For the text-containing cell, return its midpoint in [X, Y] coordinate format. 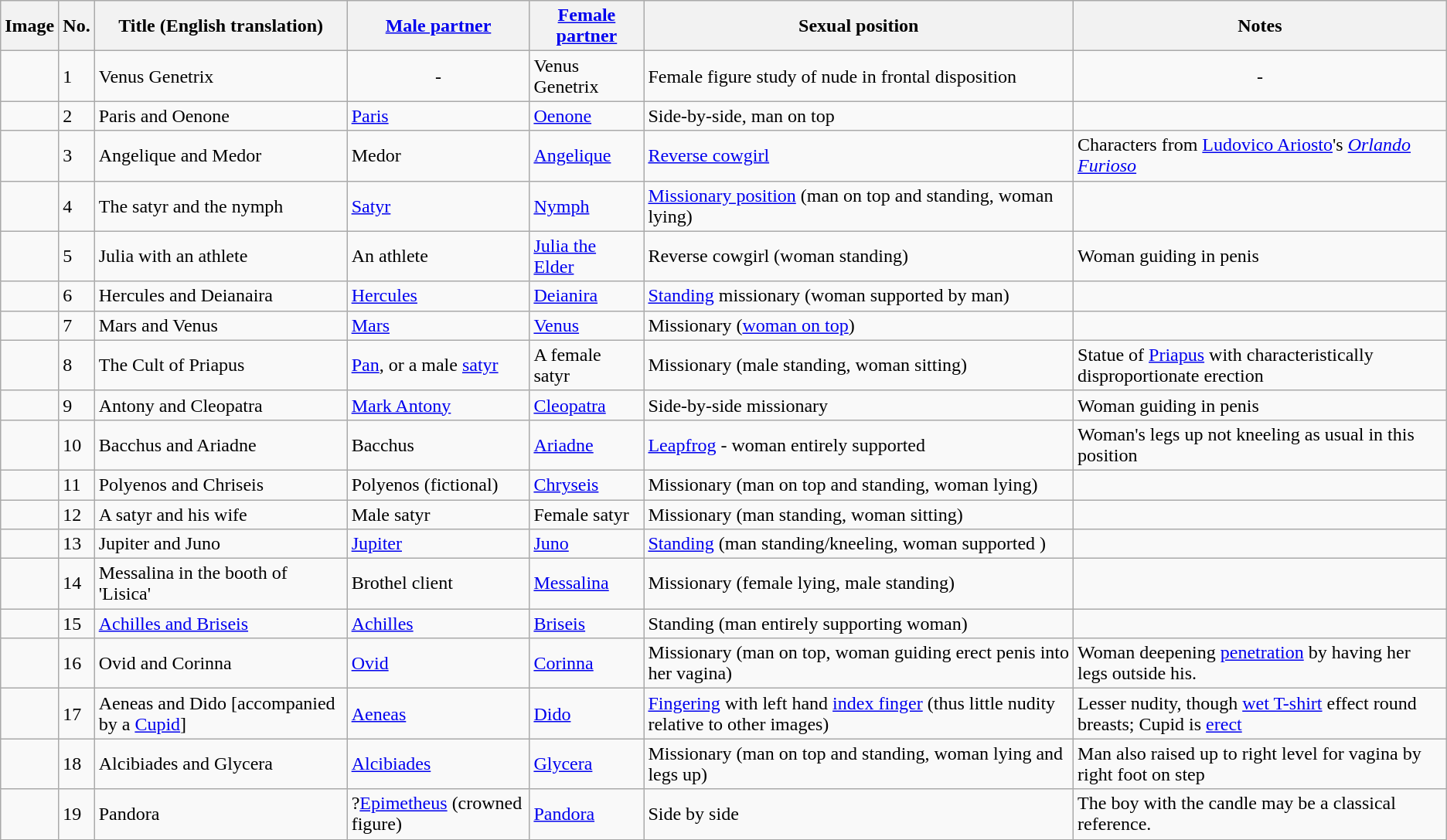
Standing (man standing/kneeling, woman supported ) [859, 544]
Polyenos and Chriseis [221, 485]
Ariadne [587, 445]
11 [77, 485]
8 [77, 365]
15 [77, 624]
17 [77, 714]
Polyenos (fictional) [438, 485]
Female satyr [587, 514]
Satyr [438, 206]
No. [77, 26]
Side-by-side missionary [859, 405]
Juno [587, 544]
Side-by-side, man on top [859, 116]
Title (English translation) [221, 26]
Achilles and Briseis [221, 624]
6 [77, 296]
12 [77, 514]
Alcibiades [438, 763]
Chryseis [587, 485]
Missionary (female lying, male standing) [859, 584]
Male partner [438, 26]
Corinna [587, 663]
Mars and Venus [221, 325]
Medor [438, 156]
Side by side [859, 814]
4 [77, 206]
13 [77, 544]
Bacchus [438, 445]
Sexual position [859, 26]
18 [77, 763]
Paris [438, 116]
Woman deepening penetration by having her legs outside his. [1260, 663]
Mars [438, 325]
Missionary (man on top, woman guiding erect penis into her vagina) [859, 663]
Pan, or a male satyr [438, 365]
Julia the Elder [587, 257]
Man also raised up to right level for vagina by right foot on step [1260, 763]
Female partner [587, 26]
Brothel client [438, 584]
9 [77, 405]
10 [77, 445]
Briseis [587, 624]
Missionary (man on top and standing, woman lying and legs up) [859, 763]
Reverse cowgirl (woman standing) [859, 257]
A female satyr [587, 365]
Dido [587, 714]
Glycera [587, 763]
Ovid [438, 663]
Messalina [587, 584]
Venus [587, 325]
Mark Antony [438, 405]
Notes [1260, 26]
The Cult of Priapus [221, 365]
19 [77, 814]
?Epimetheus (crowned figure) [438, 814]
Ovid and Corinna [221, 663]
7 [77, 325]
Aeneas and Dido [accompanied by a Cupid] [221, 714]
Antony and Cleopatra [221, 405]
Missionary (woman on top) [859, 325]
Messalina in the booth of 'Lisica' [221, 584]
Missionary position (man on top and standing, woman lying) [859, 206]
Male satyr [438, 514]
Alcibiades and Glycera [221, 763]
Reverse cowgirl [859, 156]
16 [77, 663]
Characters from Ludovico Ariosto's Orlando Furioso [1260, 156]
Standing (man entirely supporting woman) [859, 624]
Nymph [587, 206]
Standing missionary (woman supported by man) [859, 296]
Missionary (man on top and standing, woman lying) [859, 485]
Angelique and Medor [221, 156]
Aeneas [438, 714]
Missionary (man standing, woman sitting) [859, 514]
Jupiter [438, 544]
5 [77, 257]
Julia with an athlete [221, 257]
Deianira [587, 296]
Hercules [438, 296]
Female figure study of nude in frontal disposition [859, 76]
Bacchus and Ariadne [221, 445]
Missionary (male standing, woman sitting) [859, 365]
Cleopatra [587, 405]
14 [77, 584]
The boy with the candle may be a classical reference. [1260, 814]
Statue of Priapus with characteristically disproportionate erection [1260, 365]
Image [29, 26]
Angelique [587, 156]
Achilles [438, 624]
An athlete [438, 257]
Oenone [587, 116]
Lesser nudity, though wet T-shirt effect round breasts; Cupid is erect [1260, 714]
Jupiter and Juno [221, 544]
2 [77, 116]
A satyr and his wife [221, 514]
3 [77, 156]
The satyr and the nymph [221, 206]
Hercules and Deianaira [221, 296]
Leapfrog - woman entirely supported [859, 445]
Paris and Oenone [221, 116]
1 [77, 76]
Woman's legs up not kneeling as usual in this position [1260, 445]
Fingering with left hand index finger (thus little nudity relative to other images) [859, 714]
